Determine the (x, y) coordinate at the center of the cell enclosing the given text.  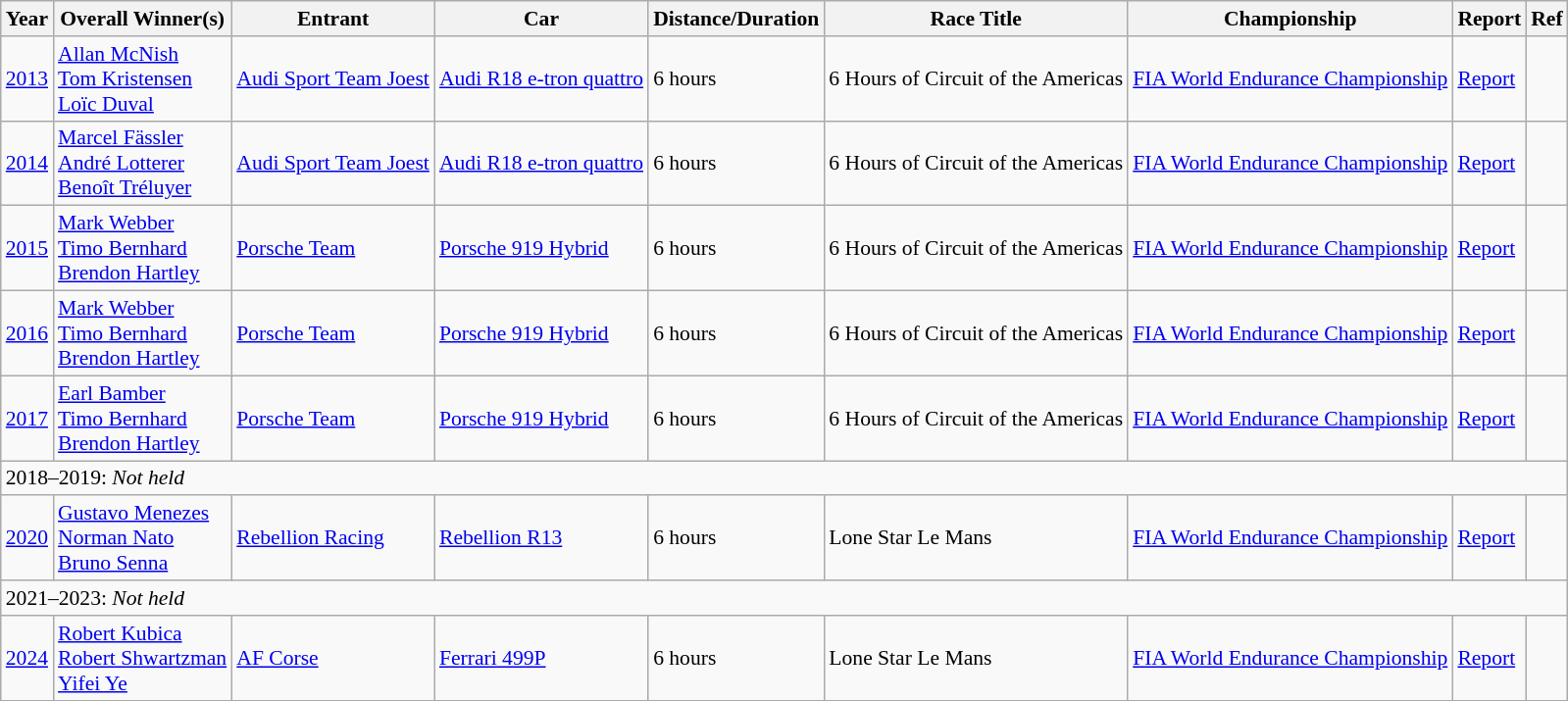
Allan McNish Tom Kristensen Loïc Duval (142, 78)
2024 (27, 659)
Rebellion Racing (333, 539)
Entrant (333, 19)
Overall Winner(s) (142, 19)
2018–2019: Not held (784, 478)
2016 (27, 333)
Marcel Fässler André Lotterer Benoît Tréluyer (142, 163)
Ferrari 499P (541, 659)
2017 (27, 418)
Car (541, 19)
2015 (27, 249)
Year (27, 19)
Championship (1290, 19)
AF Corse (333, 659)
Earl Bamber Timo Bernhard Brendon Hartley (142, 418)
2013 (27, 78)
2014 (27, 163)
Gustavo Menezes Norman Nato Bruno Senna (142, 539)
Ref (1546, 19)
2020 (27, 539)
Distance/Duration (735, 19)
Race Title (976, 19)
Rebellion R13 (541, 539)
Robert Kubica Robert Shwartzman Yifei Ye (142, 659)
2021–2023: Not held (784, 598)
